Detect which cell encompasses the target text, then output its (x, y) center coordinate. 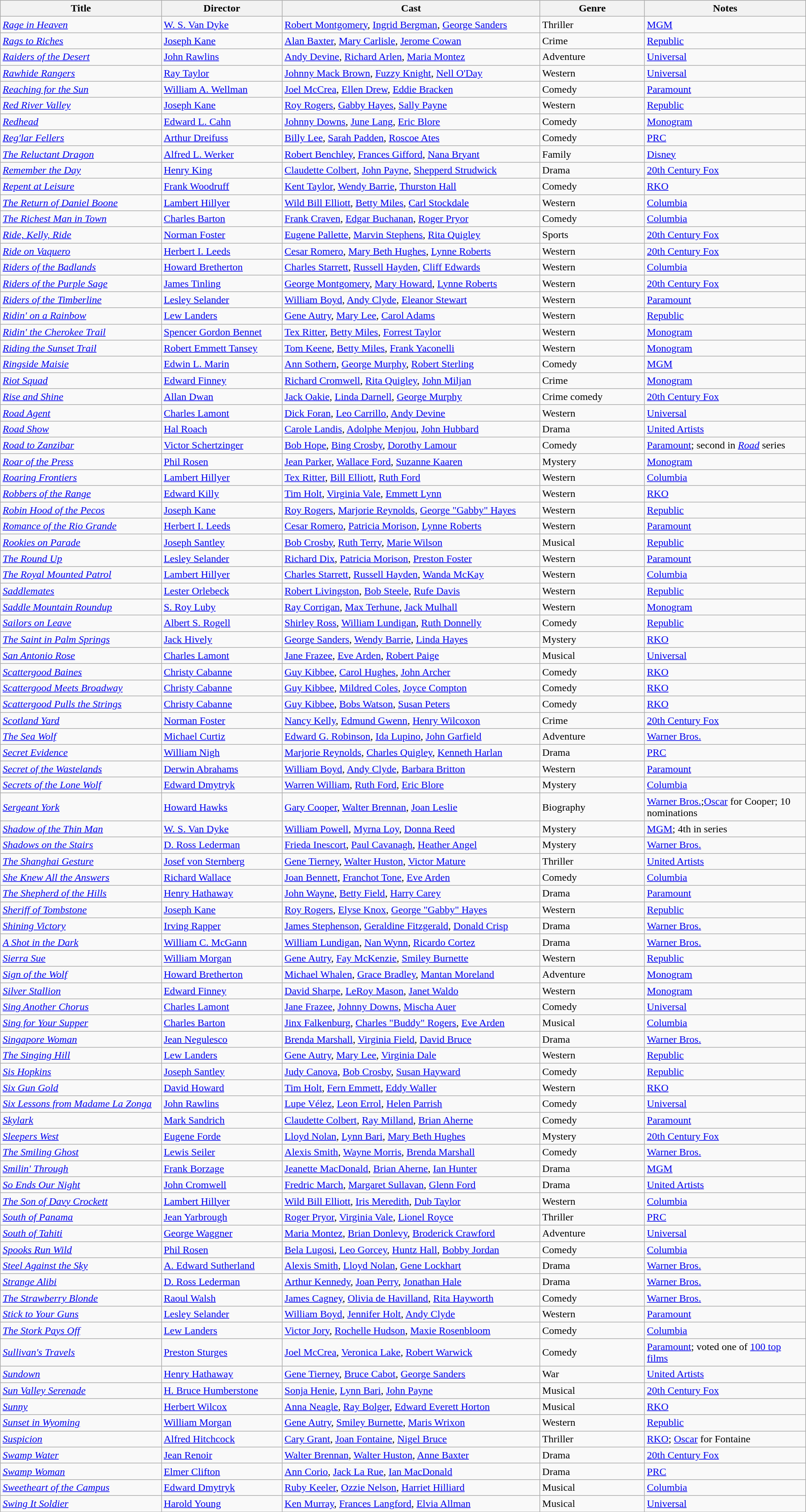
Rage in Heaven (81, 25)
Derwin Abrahams (222, 769)
Lewis Seiler (222, 1152)
Charles Starrett, Russell Hayden, Wanda McKay (411, 575)
William Powell, Myrna Loy, Donna Reed (411, 829)
Six Lessons from Madame La Zonga (81, 1104)
Victor Jory, Rochelle Hudson, Maxie Rosenbloom (411, 1330)
Bob Crosby, Ruth Terry, Marie Wilson (411, 542)
Six Gun Gold (81, 1088)
Sonja Henie, Lynn Bari, John Payne (411, 1390)
William Boyd, Andy Clyde, Barbara Britton (411, 769)
Saddle Mountain Roundup (81, 607)
Joel McCrea, Ellen Drew, Eddie Bracken (411, 89)
War (592, 1374)
Alexis Smith, Lloyd Nolan, Gene Lockhart (411, 1266)
George Waggner (222, 1233)
William Nigh (222, 753)
Sunny (81, 1407)
Sullivan's Travels (81, 1353)
William Lundigan, Nan Wynn, Ricardo Cortez (411, 942)
Jane Frazee, Eve Arden, Robert Paige (411, 655)
Strange Alibi (81, 1282)
Allan Dwan (222, 397)
S. Roy Luby (222, 607)
Frank Craven, Edgar Buchanan, Roger Pryor (411, 219)
Director (222, 9)
South of Panama (81, 1217)
Guy Kibbee, Bobs Watson, Susan Peters (411, 704)
South of Tahiti (81, 1233)
Robbers of the Range (81, 494)
Jane Frazee, Johnny Downs, Mischa Auer (411, 1007)
Eugene Forde (222, 1136)
Riding the Sunset Trail (81, 348)
Arthur Dreifuss (222, 138)
Billy Lee, Sarah Padden, Roscoe Ates (411, 138)
Road Show (81, 429)
Herbert Wilcox (222, 1407)
Michael Curtiz (222, 737)
Sleepers West (81, 1136)
James Stephenson, Geraldine Fitzgerald, Donald Crisp (411, 926)
H. Bruce Humberstone (222, 1390)
Remember the Day (81, 170)
Albert S. Rogell (222, 623)
Kent Taylor, Wendy Barrie, Thurston Hall (411, 186)
Robert Emmett Tansey (222, 348)
Alan Baxter, Mary Carlisle, Jerome Cowan (411, 41)
The Saint in Palm Springs (81, 639)
The Strawberry Blonde (81, 1298)
George Montgomery, Mary Howard, Lynne Roberts (411, 284)
Raiders of the Desert (81, 57)
Reaching for the Sun (81, 89)
Jean Parker, Wallace Ford, Suzanne Kaaren (411, 461)
RKO; Oscar for Fontaine (725, 1439)
Warner Bros.;Oscar for Cooper; 10 nominations (725, 807)
Edward L. Cahn (222, 122)
Fredric March, Margaret Sullavan, Glenn Ford (411, 1185)
Jinx Falkenburg, Charles "Buddy" Rogers, Eve Arden (411, 1023)
Cesar Romero, Patricia Morison, Lynne Roberts (411, 526)
Scattergood Baines (81, 672)
Guy Kibbee, Mildred Coles, Joyce Compton (411, 688)
William Boyd, Jennifer Holt, Andy Clyde (411, 1314)
Wild Bill Elliott, Betty Miles, Carl Stockdale (411, 203)
Jack Oakie, Linda Darnell, George Murphy (411, 397)
Notes (725, 9)
Swamp Woman (81, 1471)
Warren William, Ruth Ford, Eric Blore (411, 785)
Ride, Kelly, Ride (81, 235)
Johnny Downs, June Lang, Eric Blore (411, 122)
She Knew All the Answers (81, 877)
Lloyd Nolan, Lynn Bari, Mary Beth Hughes (411, 1136)
Roy Rogers, Gabby Hayes, Sally Payne (411, 105)
Ride on Vaquero (81, 251)
William C. McGann (222, 942)
Richard Cromwell, Rita Quigley, John Miljan (411, 380)
Joel McCrea, Veronica Lake, Robert Warwick (411, 1353)
Roaring Frontiers (81, 478)
Eugene Pallette, Marvin Stephens, Rita Quigley (411, 235)
Gene Tierney, Walter Huston, Victor Mature (411, 861)
Redhead (81, 122)
Title (81, 9)
Stick to Your Guns (81, 1314)
Gene Tierney, Bruce Cabot, George Sanders (411, 1374)
Riders of the Badlands (81, 267)
Biography (592, 807)
Harold Young (222, 1503)
Arthur Kennedy, Joan Perry, Jonathan Hale (411, 1282)
Cesar Romero, Mary Beth Hughes, Lynne Roberts (411, 251)
Alfred L. Werker (222, 154)
Rookies on Parade (81, 542)
Secrets of the Lone Wolf (81, 785)
Sis Hopkins (81, 1072)
Scattergood Meets Broadway (81, 688)
Tom Keene, Betty Miles, Frank Yaconelli (411, 348)
William A. Wellman (222, 89)
Ruby Keeler, Ozzie Nelson, Harriet Hilliard (411, 1487)
Rawhide Rangers (81, 73)
Judy Canova, Bob Crosby, Susan Hayward (411, 1072)
Elmer Clifton (222, 1471)
San Antonio Rose (81, 655)
Silver Stallion (81, 991)
The Shanghai Gesture (81, 861)
Sun Valley Serenade (81, 1390)
The Return of Daniel Boone (81, 203)
The Round Up (81, 559)
Family (592, 154)
Frieda Inescort, Paul Cavanagh, Heather Angel (411, 845)
Walter Brennan, Walter Huston, Anne Baxter (411, 1455)
Suspicion (81, 1439)
Ridin' the Cherokee Trail (81, 332)
Lester Orlebeck (222, 591)
David Sharpe, LeRoy Mason, Janet Waldo (411, 991)
The Shepherd of the Hills (81, 894)
Smilin' Through (81, 1169)
Anna Neagle, Ray Bolger, Edward Everett Horton (411, 1407)
Nancy Kelly, Edmund Gwenn, Henry Wilcoxon (411, 721)
Cast (411, 9)
Paramount; voted one of 100 top films (725, 1353)
Jeanette MacDonald, Brian Aherne, Ian Hunter (411, 1169)
Ken Murray, Frances Langford, Elvia Allman (411, 1503)
Claudette Colbert, Ray Milland, Brian Aherne (411, 1120)
Johnny Mack Brown, Fuzzy Knight, Nell O'Day (411, 73)
The Singing Hill (81, 1055)
James Tinling (222, 284)
Riders of the Purple Sage (81, 284)
Secret Evidence (81, 753)
George Sanders, Wendy Barrie, Linda Hayes (411, 639)
Robert Livingston, Bob Steele, Rufe Davis (411, 591)
Shadow of the Thin Man (81, 829)
Sunset in Wyoming (81, 1423)
Gene Autry, Smiley Burnette, Maris Wrixon (411, 1423)
The Reluctant Dragon (81, 154)
Spencer Gordon Bennet (222, 332)
Singapore Woman (81, 1039)
MGM; 4th in series (725, 829)
Sign of the Wolf (81, 974)
Edward G. Robinson, Ida Lupino, John Garfield (411, 737)
Edwin L. Marin (222, 364)
The Smiling Ghost (81, 1152)
Claudette Colbert, John Payne, Shepperd Strudwick (411, 170)
Shirley Ross, William Lundigan, Ruth Donnelly (411, 623)
David Howard (222, 1088)
Cary Grant, Joan Fontaine, Nigel Bruce (411, 1439)
The Son of Davy Crockett (81, 1201)
Ray Corrigan, Max Terhune, Jack Mulhall (411, 607)
Riot Squad (81, 380)
So Ends Our Night (81, 1185)
Roar of the Press (81, 461)
Frank Borzage (222, 1169)
Jack Hively (222, 639)
Preston Sturges (222, 1353)
Carole Landis, Adolphe Menjou, John Hubbard (411, 429)
Alexis Smith, Wayne Morris, Brenda Marshall (411, 1152)
Michael Whalen, Grace Bradley, Mantan Moreland (411, 974)
The Stork Pays Off (81, 1330)
Tim Holt, Virginia Vale, Emmett Lynn (411, 494)
The Royal Mounted Patrol (81, 575)
Crime comedy (592, 397)
Shining Victory (81, 926)
Sweetheart of the Campus (81, 1487)
The Sea Wolf (81, 737)
Roy Rogers, Elyse Knox, George "Gabby" Hayes (411, 910)
Skylark (81, 1120)
Richard Dix, Patricia Morison, Preston Foster (411, 559)
Jean Yarbrough (222, 1217)
Sing for Your Supper (81, 1023)
Repent at Leisure (81, 186)
The Richest Man in Town (81, 219)
Robert Benchley, Frances Gifford, Nana Bryant (411, 154)
Shadows on the Stairs (81, 845)
Rise and Shine (81, 397)
Dick Foran, Leo Carrillo, Andy Devine (411, 413)
Gary Cooper, Walter Brennan, Joan Leslie (411, 807)
Rags to Riches (81, 41)
Sailors on Leave (81, 623)
Howard Hawks (222, 807)
Josef von Sternberg (222, 861)
Gene Autry, Mary Lee, Virginia Dale (411, 1055)
Jean Negulesco (222, 1039)
Sing Another Chorus (81, 1007)
Romance of the Rio Grande (81, 526)
Henry King (222, 170)
Scotland Yard (81, 721)
Ann Sothern, George Murphy, Robert Sterling (411, 364)
Scattergood Pulls the Strings (81, 704)
Robin Hood of the Pecos (81, 510)
Guy Kibbee, Carol Hughes, John Archer (411, 672)
Gene Autry, Fay McKenzie, Smiley Burnette (411, 958)
Richard Wallace (222, 877)
Edward Killy (222, 494)
Ray Taylor (222, 73)
Irving Rapper (222, 926)
Genre (592, 9)
Red River Valley (81, 105)
Swamp Water (81, 1455)
Swing It Soldier (81, 1503)
John Wayne, Betty Field, Harry Carey (411, 894)
Road to Zanzibar (81, 445)
Maria Montez, Brian Donlevy, Broderick Crawford (411, 1233)
Alfred Hitchcock (222, 1439)
A. Edward Sutherland (222, 1266)
Road Agent (81, 413)
Reg'lar Fellers (81, 138)
Hal Roach (222, 429)
Sports (592, 235)
Marjorie Reynolds, Charles Quigley, Kenneth Harlan (411, 753)
Disney (725, 154)
Gene Autry, Mary Lee, Carol Adams (411, 316)
Bela Lugosi, Leo Gorcey, Huntz Hall, Bobby Jordan (411, 1249)
Jean Renoir (222, 1455)
John Cromwell (222, 1185)
Sundown (81, 1374)
Joan Bennett, Franchot Tone, Eve Arden (411, 877)
Steel Against the Sky (81, 1266)
Bob Hope, Bing Crosby, Dorothy Lamour (411, 445)
Tex Ritter, Betty Miles, Forrest Taylor (411, 332)
Saddlemates (81, 591)
Victor Schertzinger (222, 445)
Riders of the Timberline (81, 300)
Charles Starrett, Russell Hayden, Cliff Edwards (411, 267)
James Cagney, Olivia de Havilland, Rita Hayworth (411, 1298)
Frank Woodruff (222, 186)
Tex Ritter, Bill Elliott, Ruth Ford (411, 478)
Ridin' on a Rainbow (81, 316)
Spooks Run Wild (81, 1249)
Ringside Maisie (81, 364)
Wild Bill Elliott, Iris Meredith, Dub Taylor (411, 1201)
Tim Holt, Fern Emmett, Eddy Waller (411, 1088)
Roy Rogers, Marjorie Reynolds, George "Gabby" Hayes (411, 510)
Roger Pryor, Virginia Vale, Lionel Royce (411, 1217)
Andy Devine, Richard Arlen, Maria Montez (411, 57)
Brenda Marshall, Virginia Field, David Bruce (411, 1039)
A Shot in the Dark (81, 942)
Robert Montgomery, Ingrid Bergman, George Sanders (411, 25)
Secret of the Wastelands (81, 769)
Sheriff of Tombstone (81, 910)
Sierra Sue (81, 958)
Lupe Vélez, Leon Errol, Helen Parrish (411, 1104)
Mark Sandrich (222, 1120)
Ann Corio, Jack La Rue, Ian MacDonald (411, 1471)
Sergeant York (81, 807)
Raoul Walsh (222, 1298)
William Boyd, Andy Clyde, Eleanor Stewart (411, 300)
Paramount; second in Road series (725, 445)
